Find where the given text appears and provide that cell's center as [x, y] coordinate. 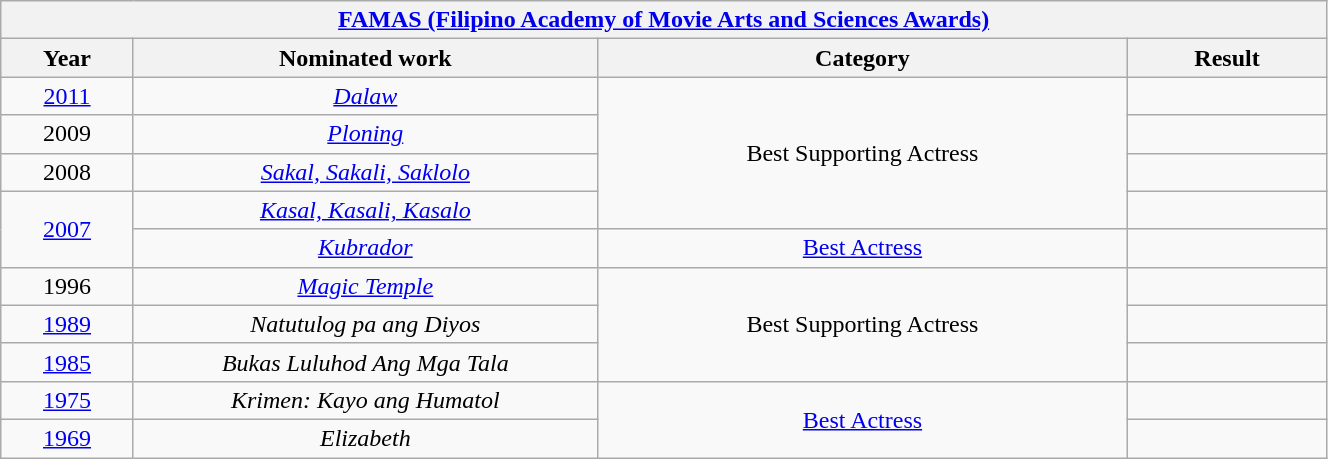
1975 [68, 400]
2009 [68, 134]
Year [68, 58]
Nominated work [365, 58]
Kasal, Kasali, Kasalo [365, 210]
1989 [68, 324]
Elizabeth [365, 438]
Sakal, Sakali, Saklolo [365, 172]
1996 [68, 286]
Bukas Luluhod Ang Mga Tala [365, 362]
2011 [68, 96]
Result [1228, 58]
Krimen: Kayo ang Humatol [365, 400]
1969 [68, 438]
2008 [68, 172]
Category [862, 58]
2007 [68, 229]
Natutulog pa ang Diyos [365, 324]
FAMAS (Filipino Academy of Movie Arts and Sciences Awards) [664, 20]
Dalaw [365, 96]
Kubrador [365, 248]
Ploning [365, 134]
Magic Temple [365, 286]
1985 [68, 362]
